Determine the [x, y] coordinate at the center of the cell enclosing the given text.  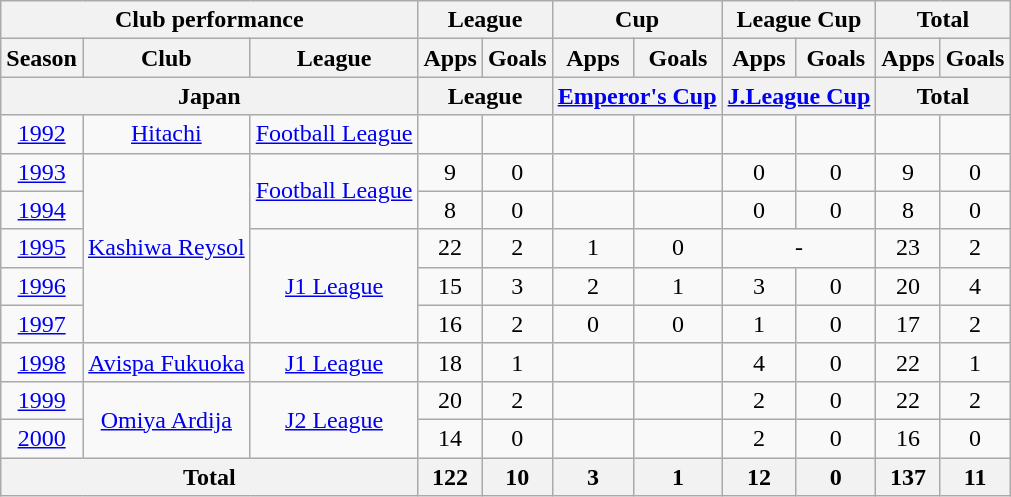
- [799, 248]
League Cup [799, 20]
15 [450, 286]
1999 [42, 400]
J2 League [334, 419]
2000 [42, 438]
Emperor's Cup [637, 96]
Cup [637, 20]
1998 [42, 362]
Kashiwa Reysol [166, 248]
10 [517, 477]
Avispa Fukuoka [166, 362]
Club performance [210, 20]
23 [908, 248]
17 [908, 324]
1993 [42, 172]
18 [450, 362]
122 [450, 477]
Club [166, 58]
Hitachi [166, 134]
1994 [42, 210]
Japan [210, 96]
Season [42, 58]
14 [450, 438]
11 [975, 477]
137 [908, 477]
1995 [42, 248]
12 [759, 477]
1992 [42, 134]
1996 [42, 286]
1997 [42, 324]
J.League Cup [799, 96]
Omiya Ardija [166, 419]
